Scan for the cell matching the given text and deliver its [X, Y] coordinate at center. 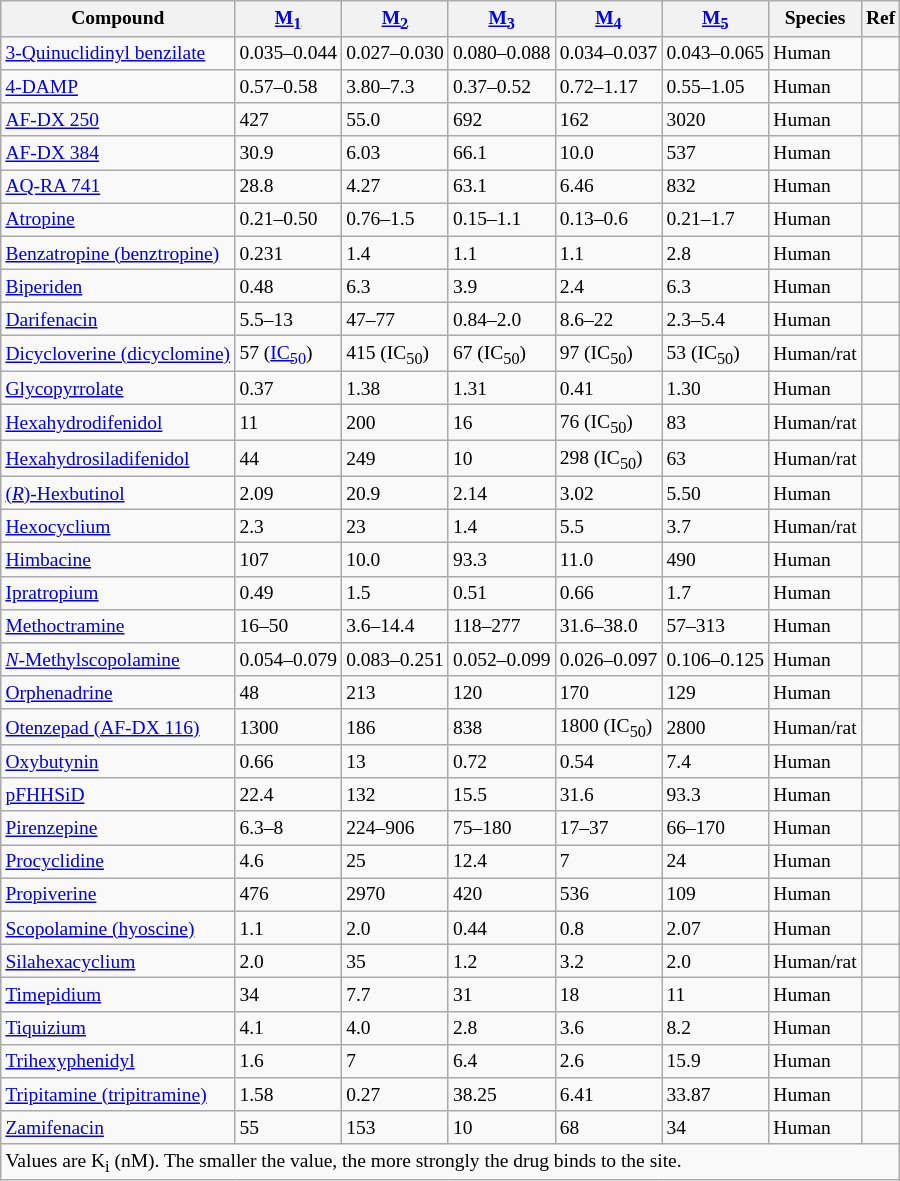
76 (IC50) [608, 423]
249 [396, 459]
490 [716, 560]
120 [502, 692]
4.6 [288, 862]
3.6–14.4 [396, 626]
22.4 [288, 794]
0.54 [608, 762]
129 [716, 692]
1.31 [502, 388]
33.87 [716, 1094]
75–180 [502, 828]
Tiquizium [118, 1028]
31.6 [608, 794]
Ipratropium [118, 592]
0.106–0.125 [716, 660]
536 [608, 894]
M5 [716, 19]
(R)-Hexbutinol [118, 492]
427 [288, 120]
97 (IC50) [608, 354]
0.51 [502, 592]
55 [288, 1128]
4.27 [396, 186]
1.30 [716, 388]
0.55–1.05 [716, 86]
47–77 [396, 320]
15.9 [716, 1060]
24 [716, 862]
N-Methylscopolamine [118, 660]
5.50 [716, 492]
3.6 [608, 1028]
8.6–22 [608, 320]
0.15–1.1 [502, 220]
12.4 [502, 862]
Scopolamine (hyoscine) [118, 928]
0.48 [288, 286]
0.8 [608, 928]
Methoctramine [118, 626]
31 [502, 994]
3.80–7.3 [396, 86]
57–313 [716, 626]
0.49 [288, 592]
5.5 [608, 526]
6.03 [396, 152]
17–37 [608, 828]
68 [608, 1128]
692 [502, 120]
6.3–8 [288, 828]
186 [396, 727]
3.7 [716, 526]
2.14 [502, 492]
0.027–0.030 [396, 52]
0.27 [396, 1094]
2.07 [716, 928]
3.02 [608, 492]
224–906 [396, 828]
28.8 [288, 186]
4-DAMP [118, 86]
200 [396, 423]
0.37–0.52 [502, 86]
0.41 [608, 388]
153 [396, 1128]
83 [716, 423]
2.09 [288, 492]
Oxybutynin [118, 762]
0.37 [288, 388]
16 [502, 423]
M4 [608, 19]
18 [608, 994]
1300 [288, 727]
Timepidium [118, 994]
Atropine [118, 220]
1.2 [502, 962]
AF-DX 250 [118, 120]
48 [288, 692]
1.58 [288, 1094]
7.4 [716, 762]
Orphenadrine [118, 692]
3020 [716, 120]
4.1 [288, 1028]
0.026–0.097 [608, 660]
420 [502, 894]
832 [716, 186]
6.4 [502, 1060]
63.1 [502, 186]
Benzatropine (benztropine) [118, 252]
213 [396, 692]
118–277 [502, 626]
1.38 [396, 388]
3.2 [608, 962]
Procyclidine [118, 862]
Glycopyrrolate [118, 388]
44 [288, 459]
132 [396, 794]
55.0 [396, 120]
57 (IC50) [288, 354]
0.035–0.044 [288, 52]
838 [502, 727]
109 [716, 894]
2.3 [288, 526]
Tripitamine (tripitramine) [118, 1094]
0.84–2.0 [502, 320]
5.5–13 [288, 320]
1.5 [396, 592]
298 (IC50) [608, 459]
53 (IC50) [716, 354]
Pirenzepine [118, 828]
AF-DX 384 [118, 152]
Hexocyclium [118, 526]
Species [816, 19]
0.052–0.099 [502, 660]
23 [396, 526]
20.9 [396, 492]
0.080–0.088 [502, 52]
Biperiden [118, 286]
M3 [502, 19]
66–170 [716, 828]
Trihexyphenidyl [118, 1060]
0.72–1.17 [608, 86]
Dicycloverine (dicyclomine) [118, 354]
15.5 [502, 794]
2970 [396, 894]
6.46 [608, 186]
38.25 [502, 1094]
2.6 [608, 1060]
66.1 [502, 152]
M1 [288, 19]
Hexahydrodifenidol [118, 423]
0.034–0.037 [608, 52]
8.2 [716, 1028]
63 [716, 459]
6.41 [608, 1094]
162 [608, 120]
AQ-RA 741 [118, 186]
170 [608, 692]
476 [288, 894]
415 (IC50) [396, 354]
35 [396, 962]
107 [288, 560]
2.4 [608, 286]
0.231 [288, 252]
11.0 [608, 560]
0.76–1.5 [396, 220]
1.6 [288, 1060]
0.13–0.6 [608, 220]
25 [396, 862]
Compound [118, 19]
4.0 [396, 1028]
Zamifenacin [118, 1128]
Propiverine [118, 894]
0.44 [502, 928]
2800 [716, 727]
Hexahydrosiladifenidol [118, 459]
3-Quinuclidinyl benzilate [118, 52]
Himbacine [118, 560]
537 [716, 152]
0.083–0.251 [396, 660]
7.7 [396, 994]
Darifenacin [118, 320]
pFHHSiD [118, 794]
0.57–0.58 [288, 86]
Silahexacyclium [118, 962]
0.21–1.7 [716, 220]
0.054–0.079 [288, 660]
16–50 [288, 626]
Ref [880, 19]
1800 (IC50) [608, 727]
0.72 [502, 762]
31.6–38.0 [608, 626]
30.9 [288, 152]
Values are Ki (nM). The smaller the value, the more strongly the drug binds to the site. [450, 1162]
0.043–0.065 [716, 52]
13 [396, 762]
0.21–0.50 [288, 220]
67 (IC50) [502, 354]
2.3–5.4 [716, 320]
1.7 [716, 592]
3.9 [502, 286]
M2 [396, 19]
Otenzepad (AF-DX 116) [118, 727]
